Return [x, y] of the center of cell containing provided text 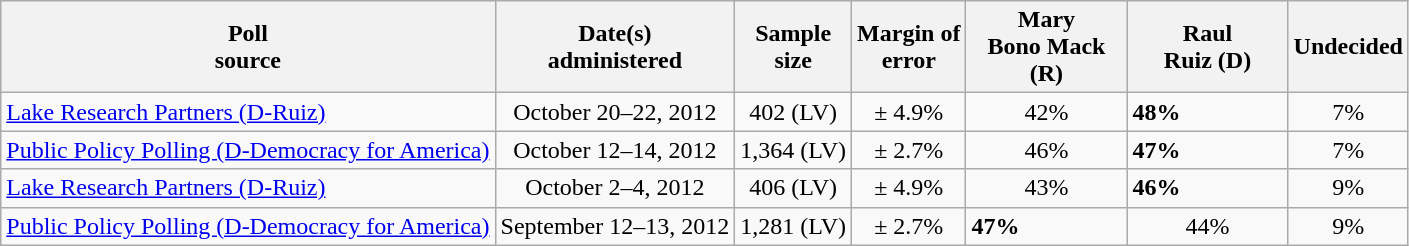
October 20–22, 2012 [615, 112]
RaulRuiz (D) [1208, 47]
Undecided [1348, 47]
48% [1208, 112]
Margin oferror [909, 47]
Date(s)administered [615, 47]
September 12–13, 2012 [615, 226]
Pollsource [248, 47]
42% [1046, 112]
1,281 (LV) [794, 226]
406 (LV) [794, 188]
402 (LV) [794, 112]
Samplesize [794, 47]
October 2–4, 2012 [615, 188]
43% [1046, 188]
1,364 (LV) [794, 150]
44% [1208, 226]
October 12–14, 2012 [615, 150]
MaryBono Mack (R) [1046, 47]
